Search for the cell housing the specified text and yield its [X, Y] center coordinate. 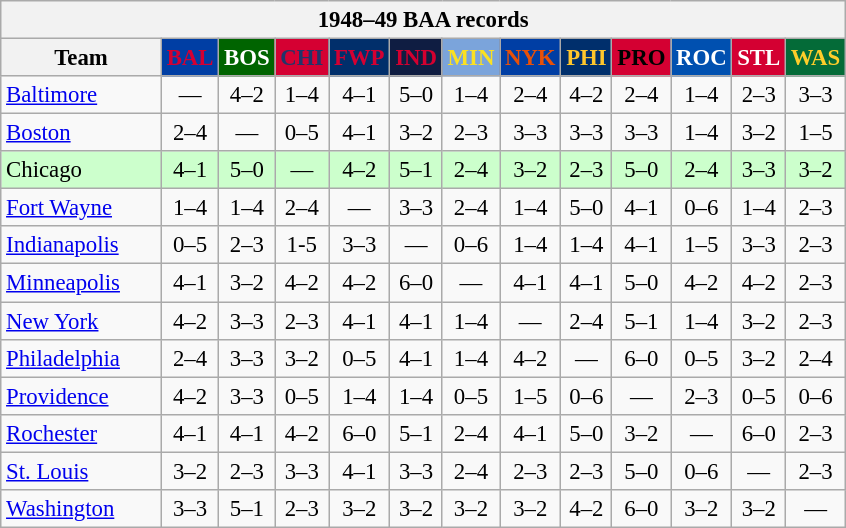
Chicago [82, 170]
Providence [82, 396]
BOS [247, 58]
Rochester [82, 433]
Minneapolis [82, 283]
ROC [702, 58]
CHI [302, 58]
Team [82, 58]
MIN [470, 58]
WAS [816, 58]
Fort Wayne [82, 208]
IND [416, 58]
Boston [82, 133]
1948–49 BAA records [424, 20]
PRO [642, 58]
PHI [586, 58]
St. Louis [82, 471]
New York [82, 321]
1-5 [302, 245]
STL [759, 58]
Washington [82, 509]
Indianapolis [82, 245]
NYK [530, 58]
FWP [360, 58]
Baltimore [82, 95]
Philadelphia [82, 358]
BAL [190, 58]
